Search for the cell housing the specified text and yield its (X, Y) center coordinate. 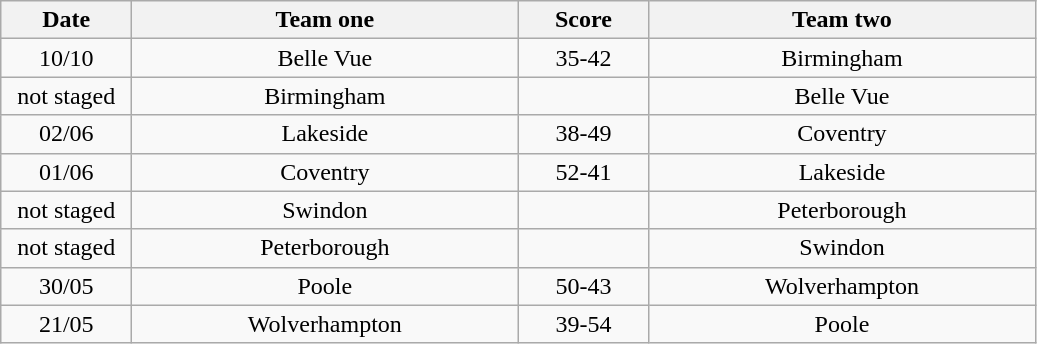
Team two (842, 20)
30/05 (66, 286)
21/05 (66, 324)
50-43 (584, 286)
02/06 (66, 134)
Team one (325, 20)
52-41 (584, 172)
Score (584, 20)
10/10 (66, 58)
Date (66, 20)
39-54 (584, 324)
01/06 (66, 172)
35-42 (584, 58)
38-49 (584, 134)
